Find where the given text appears and provide that cell's center as (X, Y) coordinate. 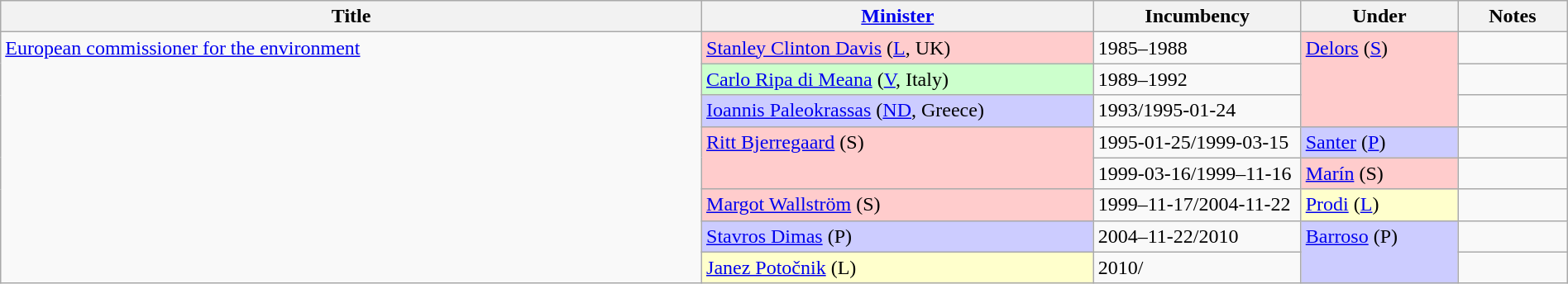
2010/ (1198, 267)
Barroso (P) (1379, 252)
1993/1995-01-24 (1198, 111)
Stavros Dimas (P) (898, 236)
Title (351, 17)
2004–11-22/2010 (1198, 236)
Marín (S) (1379, 173)
1995-01-25/1999-03-15 (1198, 142)
Delors (S) (1379, 79)
Incumbency (1198, 17)
1985–1988 (1198, 48)
Margot Wallström (S) (898, 205)
Under (1379, 17)
Janez Potočnik (L) (898, 267)
Minister (898, 17)
1999–11-17/2004-11-22 (1198, 205)
Ritt Bjerregaard (S) (898, 158)
1989–1992 (1198, 79)
1999-03-16/1999–11-16 (1198, 173)
European commissioner for the environment (351, 158)
Santer (P) (1379, 142)
Stanley Clinton Davis (L, UK) (898, 48)
Prodi (L) (1379, 205)
Notes (1513, 17)
Carlo Ripa di Meana (V, Italy) (898, 79)
Ioannis Paleokrassas (ND, Greece) (898, 111)
